Identify which cell holds the provided text, then report its [X, Y] central coordinate. 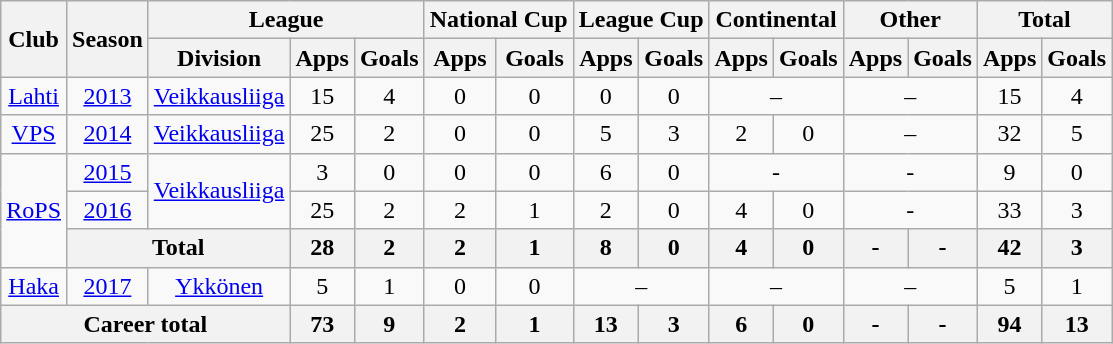
8 [606, 248]
Lahti [34, 96]
42 [1009, 248]
28 [322, 248]
VPS [34, 134]
94 [1009, 324]
2015 [108, 172]
Season [108, 39]
2017 [108, 286]
Division [219, 58]
Career total [146, 324]
Club [34, 39]
National Cup [498, 20]
Haka [34, 286]
Other [910, 20]
2013 [108, 96]
2016 [108, 210]
League [286, 20]
33 [1009, 210]
Continental [776, 20]
RoPS [34, 210]
32 [1009, 134]
League Cup [641, 20]
73 [322, 324]
2014 [108, 134]
Ykkönen [219, 286]
